Capture the cell that displays the provided text and extract its (X, Y) central coordinate. 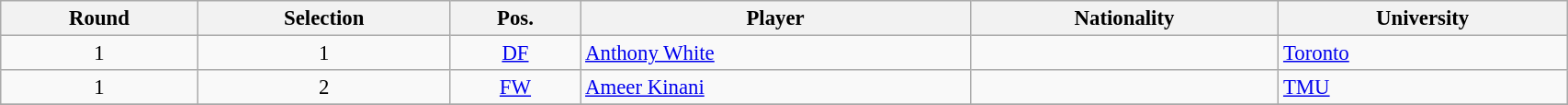
2 (323, 87)
Player (775, 18)
Toronto (1423, 53)
Nationality (1124, 18)
FW (515, 87)
Pos. (515, 18)
TMU (1423, 87)
Round (99, 18)
Ameer Kinani (775, 87)
University (1423, 18)
Selection (323, 18)
Anthony White (775, 53)
DF (515, 53)
